Scan for the cell matching the given text and deliver its [x, y] coordinate at center. 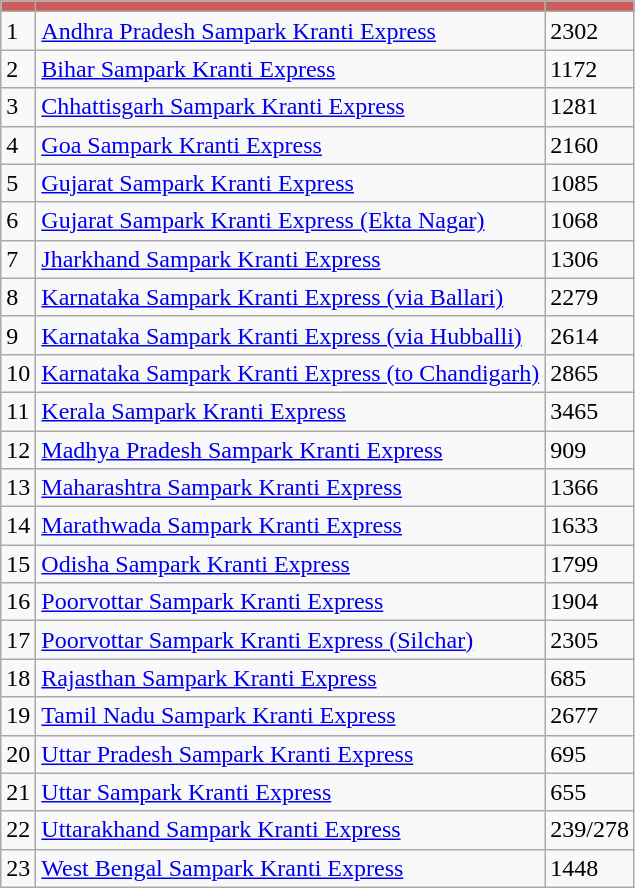
685 [590, 678]
4 [18, 145]
16 [18, 602]
239/278 [590, 830]
3 [18, 107]
Tamil Nadu Sampark Kranti Express [290, 716]
17 [18, 640]
20 [18, 754]
2160 [590, 145]
1633 [590, 526]
Madhya Pradesh Sampark Kranti Express [290, 449]
19 [18, 716]
Karnataka Sampark Kranti Express (via Hubballi) [290, 335]
10 [18, 373]
1448 [590, 868]
695 [590, 754]
Uttar Sampark Kranti Express [290, 792]
Poorvottar Sampark Kranti Express [290, 602]
1 [18, 31]
Gujarat Sampark Kranti Express [290, 183]
12 [18, 449]
Jharkhand Sampark Kranti Express [290, 259]
1172 [590, 69]
11 [18, 411]
15 [18, 564]
Marathwada Sampark Kranti Express [290, 526]
1306 [590, 259]
909 [590, 449]
Bihar Sampark Kranti Express [290, 69]
5 [18, 183]
13 [18, 488]
2677 [590, 716]
9 [18, 335]
7 [18, 259]
1281 [590, 107]
2305 [590, 640]
Chhattisgarh Sampark Kranti Express [290, 107]
8 [18, 297]
18 [18, 678]
22 [18, 830]
2302 [590, 31]
2 [18, 69]
Karnataka Sampark Kranti Express (to Chandigarh) [290, 373]
14 [18, 526]
1366 [590, 488]
6 [18, 221]
Odisha Sampark Kranti Express [290, 564]
655 [590, 792]
Uttarakhand Sampark Kranti Express [290, 830]
1085 [590, 183]
Andhra Pradesh Sampark Kranti Express [290, 31]
Gujarat Sampark Kranti Express (Ekta Nagar) [290, 221]
Goa Sampark Kranti Express [290, 145]
Uttar Pradesh Sampark Kranti Express [290, 754]
Karnataka Sampark Kranti Express (via Ballari) [290, 297]
West Bengal Sampark Kranti Express [290, 868]
2614 [590, 335]
2865 [590, 373]
1068 [590, 221]
1904 [590, 602]
Rajasthan Sampark Kranti Express [290, 678]
Kerala Sampark Kranti Express [290, 411]
2279 [590, 297]
1799 [590, 564]
Maharashtra Sampark Kranti Express [290, 488]
3465 [590, 411]
21 [18, 792]
Poorvottar Sampark Kranti Express (Silchar) [290, 640]
23 [18, 868]
